Detect which cell encompasses the target text, then output its (X, Y) center coordinate. 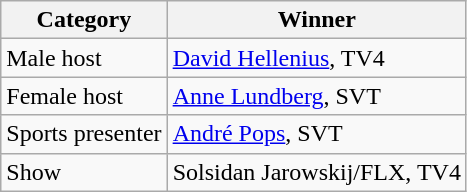
Category (84, 20)
Anne Lundberg, SVT (316, 96)
Female host (84, 96)
André Pops, SVT (316, 134)
Male host (84, 58)
Winner (316, 20)
Solsidan Jarowskij/FLX, TV4 (316, 172)
David Hellenius, TV4 (316, 58)
Sports presenter (84, 134)
Show (84, 172)
